For the text-containing cell, return its midpoint in (x, y) coordinate format. 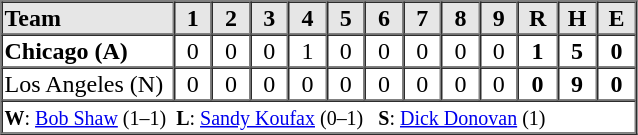
R (538, 18)
E (616, 18)
6 (384, 18)
7 (422, 18)
Chicago (A) (88, 50)
W: Bob Shaw (1–1) L: Sandy Koufax (0–1) S: Dick Donovan (1) (319, 116)
H (577, 18)
Los Angeles (N) (88, 84)
8 (460, 18)
4 (307, 18)
Team (88, 18)
3 (269, 18)
2 (231, 18)
